From the cell containing the given text, extract its center point as (X, Y) coordinate. 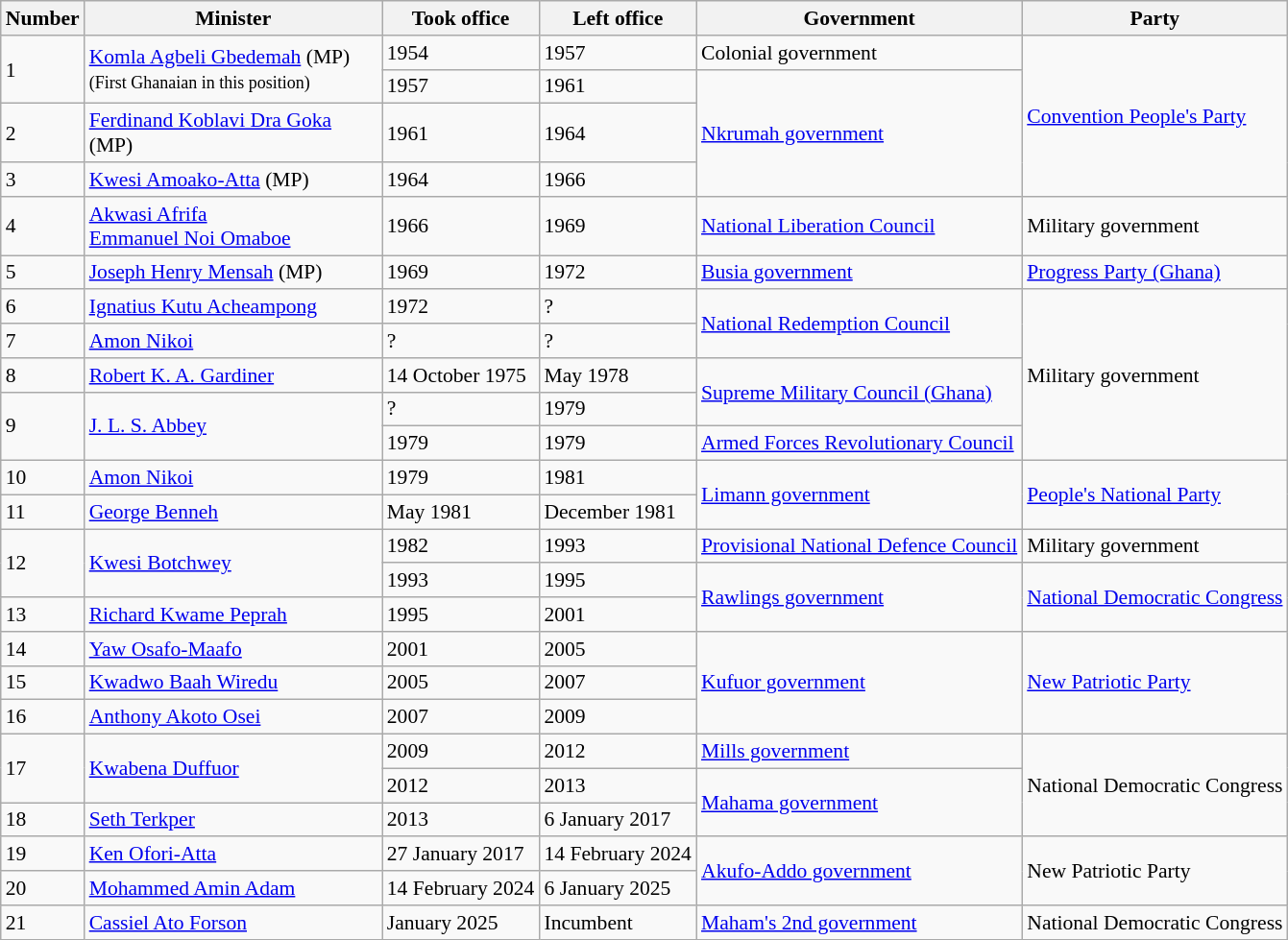
2 (42, 133)
1981 (618, 478)
17 (42, 768)
1982 (461, 546)
16 (42, 717)
Maham's 2nd government (859, 923)
Akwasi AfrifaEmmanuel Noi Omaboe (233, 227)
Nkrumah government (859, 133)
Akufo-Addo government (859, 872)
1954 (461, 53)
12 (42, 563)
Number (42, 18)
Rawlings government (859, 597)
1 (42, 69)
Kwadwo Baah Wiredu (233, 683)
George Benneh (233, 512)
Richard Kwame Peprah (233, 615)
Convention People's Party (1154, 116)
Mohammed Amin Adam (233, 888)
Minister (233, 18)
20 (42, 888)
Joseph Henry Mensah (MP) (233, 273)
6 January 2017 (618, 820)
8 (42, 375)
Anthony Akoto Osei (233, 717)
14 October 1975 (461, 375)
15 (42, 683)
Provisional National Defence Council (859, 546)
Progress Party (Ghana) (1154, 273)
December 1981 (618, 512)
Robert K. A. Gardiner (233, 375)
Ignatius Kutu Acheampong (233, 307)
Supreme Military Council (Ghana) (859, 392)
10 (42, 478)
Komla Agbeli Gbedemah (MP)(First Ghanaian in this position) (233, 69)
Armed Forces Revolutionary Council (859, 444)
People's National Party (1154, 495)
Busia government (859, 273)
6 (42, 307)
Ferdinand Koblavi Dra Goka (MP) (233, 133)
5 (42, 273)
May 1981 (461, 512)
Kwesi Amoako-Atta (MP) (233, 180)
9 (42, 426)
7 (42, 341)
Seth Terkper (233, 820)
May 1978 (618, 375)
14 (42, 649)
Ken Ofori-Atta (233, 855)
Government (859, 18)
19 (42, 855)
Yaw Osafo-Maafo (233, 649)
Limann government (859, 495)
Mills government (859, 752)
4 (42, 227)
January 2025 (461, 923)
18 (42, 820)
13 (42, 615)
Cassiel Ato Forson (233, 923)
21 (42, 923)
National Redemption Council (859, 325)
Kwesi Botchwey (233, 563)
Mahama government (859, 803)
11 (42, 512)
27 January 2017 (461, 855)
Incumbent (618, 923)
Kwabena Duffuor (233, 768)
Party (1154, 18)
3 (42, 180)
J. L. S. Abbey (233, 426)
6 January 2025 (618, 888)
Kufuor government (859, 684)
Colonial government (859, 53)
Left office (618, 18)
National Liberation Council (859, 227)
Took office (461, 18)
